From the cell containing the given text, extract its center point as (x, y) coordinate. 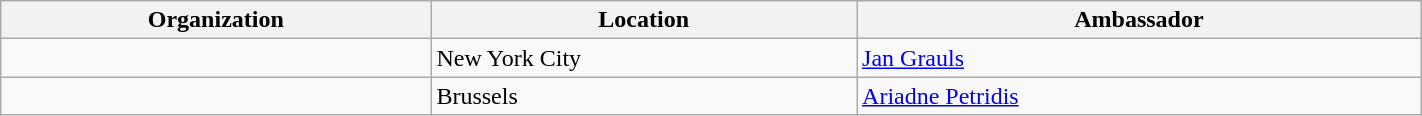
Jan Grauls (1140, 58)
Ariadne Petridis (1140, 96)
Brussels (644, 96)
Ambassador (1140, 20)
Organization (216, 20)
New York City (644, 58)
Location (644, 20)
